Identify which cell holds the provided text, then report its [X, Y] central coordinate. 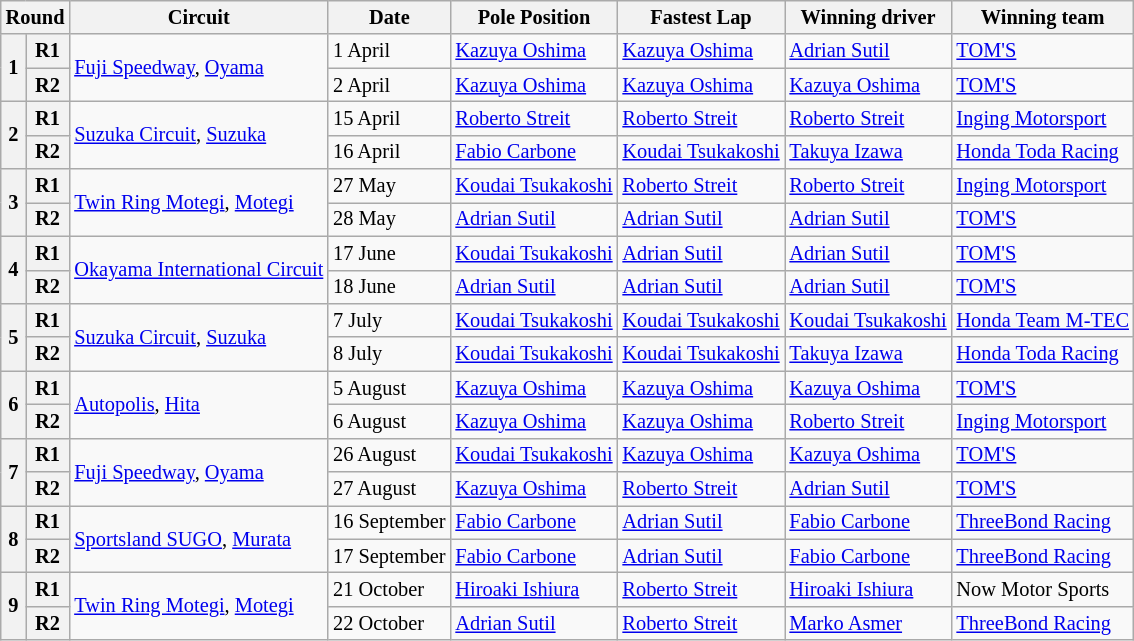
Honda Team M-TEC [1043, 320]
Round [36, 17]
21 October [389, 589]
15 April [389, 118]
Marko Asmer [868, 623]
5 August [389, 388]
Date [389, 17]
5 [14, 336]
Fastest Lap [702, 17]
27 August [389, 489]
1 April [389, 51]
7 July [389, 320]
17 June [389, 253]
8 [14, 538]
17 September [389, 556]
16 April [389, 152]
27 May [389, 186]
Okayama International Circuit [198, 270]
Pole Position [534, 17]
3 [14, 202]
Now Motor Sports [1043, 589]
1 [14, 68]
Circuit [198, 17]
8 July [389, 354]
2 April [389, 85]
16 September [389, 522]
18 June [389, 287]
26 August [389, 455]
2 [14, 134]
6 August [389, 421]
28 May [389, 219]
Autopolis, Hita [198, 404]
22 October [389, 623]
6 [14, 404]
9 [14, 606]
Winning team [1043, 17]
Winning driver [868, 17]
7 [14, 472]
4 [14, 270]
Sportsland SUGO, Murata [198, 538]
